Find where the given text appears and provide that cell's center as (X, Y) coordinate. 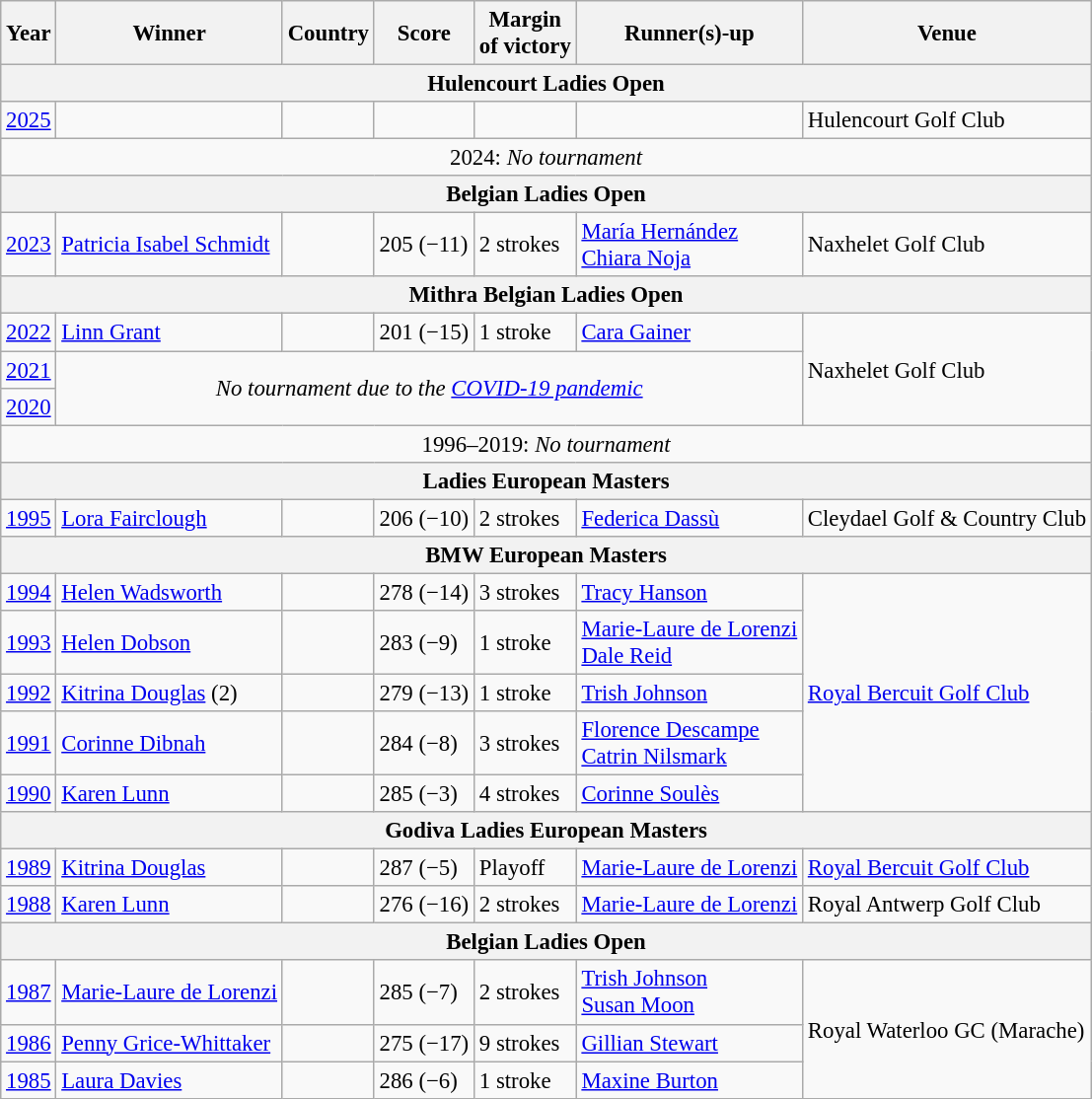
Score (424, 34)
206 (−10) (424, 518)
1996–2019: No tournament (546, 444)
1988 (29, 905)
Marie-Laure de Lorenzi Dale Reid (689, 643)
María Hernández Chiara Noja (689, 245)
1986 (29, 1043)
Royal Antwerp Golf Club (947, 905)
2024: No tournament (546, 158)
Year (29, 34)
Venue (947, 34)
Patricia Isabel Schmidt (170, 245)
Lora Fairclough (170, 518)
Godiva Ladies European Masters (546, 831)
Trish Johnson (689, 693)
Gillian Stewart (689, 1043)
Federica Dassù (689, 518)
Hulencourt Ladies Open (546, 84)
1991 (29, 744)
Playoff (525, 868)
Laura Davies (170, 1080)
Ladies European Masters (546, 480)
2020 (29, 406)
Runner(s)-up (689, 34)
1990 (29, 794)
9 strokes (525, 1043)
287 (−5) (424, 868)
BMW European Masters (546, 555)
2022 (29, 332)
Royal Waterloo GC (Marache) (947, 1030)
286 (−6) (424, 1080)
1987 (29, 992)
Maxine Burton (689, 1080)
Helen Wadsworth (170, 592)
Helen Dobson (170, 643)
Kitrina Douglas (170, 868)
1995 (29, 518)
285 (−3) (424, 794)
2025 (29, 120)
Winner (170, 34)
Corinne Soulès (689, 794)
1989 (29, 868)
205 (−11) (424, 245)
Country (328, 34)
283 (−9) (424, 643)
1993 (29, 643)
1985 (29, 1080)
Linn Grant (170, 332)
284 (−8) (424, 744)
Florence Descampe Catrin Nilsmark (689, 744)
2021 (29, 370)
Cara Gainer (689, 332)
Penny Grice-Whittaker (170, 1043)
Hulencourt Golf Club (947, 120)
2023 (29, 245)
Kitrina Douglas (2) (170, 693)
Mithra Belgian Ladies Open (546, 295)
285 (−7) (424, 992)
Corinne Dibnah (170, 744)
279 (−13) (424, 693)
1992 (29, 693)
Trish Johnson Susan Moon (689, 992)
Marginof victory (525, 34)
278 (−14) (424, 592)
Tracy Hanson (689, 592)
275 (−17) (424, 1043)
201 (−15) (424, 332)
4 strokes (525, 794)
276 (−16) (424, 905)
No tournament due to the COVID-19 pandemic (430, 389)
1994 (29, 592)
Cleydael Golf & Country Club (947, 518)
